Return the (x, y) coordinate for the center point of the cell that contains the specified text.  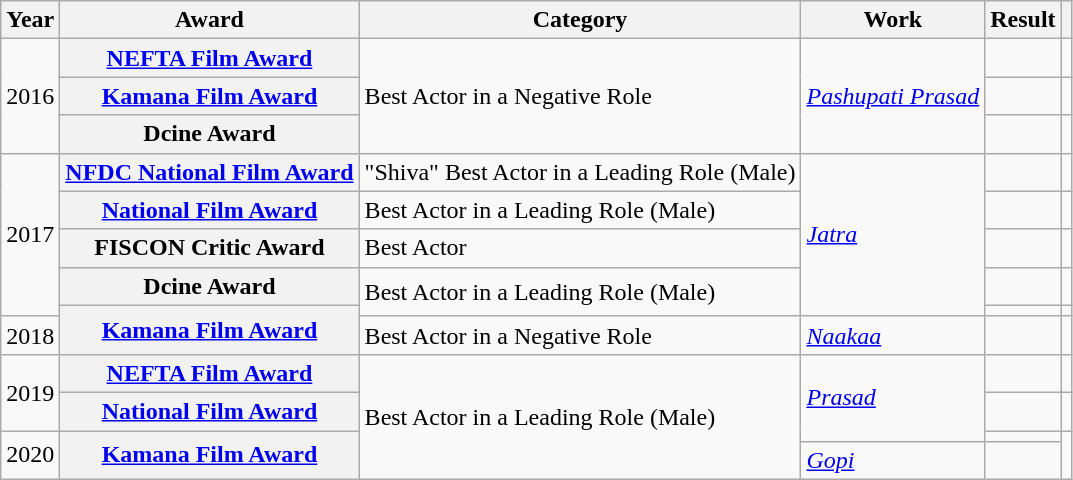
Pashupati Prasad (893, 96)
"Shiva" Best Actor in a Leading Role (Male) (580, 172)
Jatra (893, 234)
Best Actor (580, 248)
Year (30, 20)
Award (210, 20)
Gopi (893, 461)
Work (893, 20)
Prasad (893, 398)
2018 (30, 335)
Naakaa (893, 335)
2017 (30, 234)
2016 (30, 96)
NFDC National Film Award (210, 172)
2019 (30, 392)
Category (580, 20)
2020 (30, 454)
Result (1023, 20)
FISCON Critic Award (210, 248)
